From the cell containing the given text, extract its center point as (x, y) coordinate. 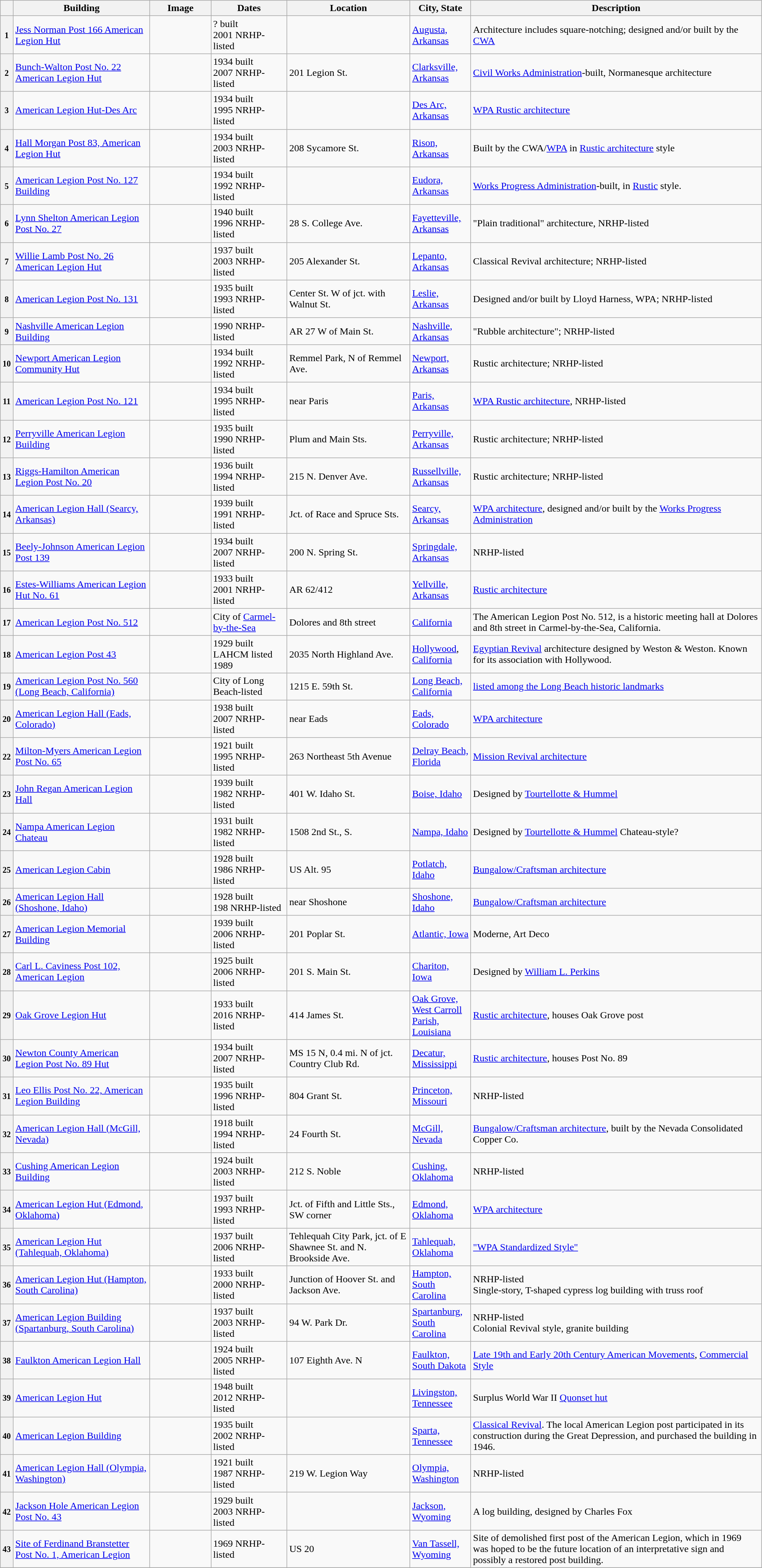
1928 built198 NRHP-listed (249, 902)
Newton County American Legion Post No. 89 Hut (82, 1058)
Decatur, Mississippi (440, 1058)
Hampton, South Carolina (440, 1285)
Mission Revival architecture (616, 756)
Leslie, Arkansas (440, 299)
AR 62/412 (348, 590)
WPA Rustic architecture, NRHP-listed (616, 401)
1940 built1996 NRHP-listed (249, 223)
Dolores and 8th street (348, 622)
23 (7, 794)
401 W. Idaho St. (348, 794)
Perryville, Arkansas (440, 439)
US 20 (348, 1549)
1935 built1990 NRHP-listed (249, 439)
Riggs-Hamilton American Legion Post No. 20 (82, 477)
Searcy, Arkansas (440, 514)
US Alt. 95 (348, 869)
American Legion Building (82, 1436)
Estes-Williams American Legion Hut No. 61 (82, 590)
1939 built1991 NRHP-listed (249, 514)
Lynn Shelton American Legion Post No. 27 (82, 223)
1938 built2007 NRHP-listed (249, 719)
28 S. College Ave. (348, 223)
Nashville, Arkansas (440, 331)
1939 built2006 NRHP-listed (249, 934)
Willie Lamb Post No. 26 American Legion Hut (82, 261)
American Legion Hut (Edmond, Oklahoma) (82, 1209)
1924 built2005 NRHP-listed (249, 1360)
Sparta, Tennessee (440, 1436)
American Legion Post No. 560 (Long Beach, California) (82, 686)
City of Carmel-by-the-Sea (249, 622)
Van Tassell, Wyoming (440, 1549)
33 (7, 1172)
Livingston, Tennessee (440, 1398)
Boise, Idaho (440, 794)
American Legion Hut (82, 1398)
201 Poplar St. (348, 934)
Site of Ferdinand Branstetter Post No. 1, American Legion (82, 1549)
107 Eighth Ave. N (348, 1360)
Rustic architecture, houses Oak Grove post (616, 1015)
Architecture includes square-notching; designed and/or built by the CWA (616, 35)
MS 15 N, 0.4 mi. N of jct. Country Club Rd. (348, 1058)
Designed and/or built by Lloyd Harness, WPA; NRHP-listed (616, 299)
NRHP-listed Single-story, T-shaped cypress log building with truss roof (616, 1285)
24 (7, 832)
1931 built1982 NRHP-listed (249, 832)
AR 27 W of Main St. (348, 331)
Description (616, 8)
16 (7, 590)
"Plain traditional" architecture, NRHP-listed (616, 223)
Cushing American Legion Building (82, 1172)
1969 NRHP-listed (249, 1549)
Rustic architecture, houses Post No. 89 (616, 1058)
9 (7, 331)
Image (180, 8)
"WPA Standardized Style" (616, 1247)
American Legion Post No. 121 (82, 401)
1939 built1982 NRHP-listed (249, 794)
42 (7, 1511)
5 (7, 186)
Nampa American Legion Chateau (82, 832)
WPA architecture, designed and/or built by the Works Progress Administration (616, 514)
1921 built1987 NRHP-listed (249, 1473)
94 W. Park Dr. (348, 1322)
Princeton, Missouri (440, 1096)
1936 built1994 NRHP-listed (249, 477)
25 (7, 869)
Cushing, Oklahoma (440, 1172)
Spartanburg, South Carolina (440, 1322)
15 (7, 552)
1933 built2001 NRHP-listed (249, 590)
Surplus World War II Quonset hut (616, 1398)
WPA Rustic architecture (616, 110)
13 (7, 477)
26 (7, 902)
Rison, Arkansas (440, 148)
Building (82, 8)
NRHP-listed Colonial Revival style, granite building (616, 1322)
American Legion Hall (Eads, Colorado) (82, 719)
Junction of Hoover St. and Jackson Ave. (348, 1285)
14 (7, 514)
? built2001 NRHP-listed (249, 35)
1990 NRHP-listed (249, 331)
Yellville, Arkansas (440, 590)
Shoshone, Idaho (440, 902)
19 (7, 686)
1925 built2006 NRHP-listed (249, 972)
American Legion Cabin (82, 869)
30 (7, 1058)
1215 E. 59th St. (348, 686)
1935 built1993 NRHP-listed (249, 299)
Designed by Tourtellotte & Hummel (616, 794)
American Legion Hut (Tahlequah, Oklahoma) (82, 1247)
Bunch-Walton Post No. 22 American Legion Hut (82, 73)
Hollywood, California (440, 654)
7 (7, 261)
Moderne, Art Deco (616, 934)
1937 built2006 NRHP-listed (249, 1247)
Jct. of Fifth and Little Sts., SW corner (348, 1209)
Civil Works Administration-built, Normanesque architecture (616, 73)
1918 built1994 NRHP-listed (249, 1134)
Beely-Johnson American Legion Post 139 (82, 552)
Edmond, Oklahoma (440, 1209)
American Legion Memorial Building (82, 934)
Milton-Myers American Legion Post No. 65 (82, 756)
Leo Ellis Post No. 22, American Legion Building (82, 1096)
Classical Revival architecture; NRHP-listed (616, 261)
Eudora, Arkansas (440, 186)
28 (7, 972)
American Legion Post No. 127 Building (82, 186)
1929 builtLAHCM listed 1989 (249, 654)
Jct. of Race and Spruce Sts. (348, 514)
Nampa, Idaho (440, 832)
24 Fourth St. (348, 1134)
12 (7, 439)
Paris, Arkansas (440, 401)
18 (7, 654)
Tahlequah, Oklahoma (440, 1247)
Late 19th and Early 20th Century American Movements, Commercial Style (616, 1360)
Oak Grove, West Carroll Parish, Louisiana (440, 1015)
John Regan American Legion Hall (82, 794)
29 (7, 1015)
1508 2nd St., S. (348, 832)
208 Sycamore St. (348, 148)
A log building, designed by Charles Fox (616, 1511)
1934 built2003 NRHP-listed (249, 148)
43 (7, 1549)
listed among the Long Beach historic landmarks (616, 686)
11 (7, 401)
10 (7, 363)
Works Progress Administration-built, in Rustic style. (616, 186)
near Eads (348, 719)
Oak Grove Legion Hut (82, 1015)
20 (7, 719)
near Paris (348, 401)
American Legion Hut-Des Arc (82, 110)
Delray Beach, Florida (440, 756)
17 (7, 622)
1933 built2016 NRHP-listed (249, 1015)
212 S. Noble (348, 1172)
Long Beach, California (440, 686)
Location (348, 8)
1937 built1993 NRHP-listed (249, 1209)
Designed by William L. Perkins (616, 972)
4 (7, 148)
1 (7, 35)
37 (7, 1322)
31 (7, 1096)
1929 built2003 NRHP-listed (249, 1511)
39 (7, 1398)
American Legion Hut (Hampton, South Carolina) (82, 1285)
Fayetteville, Arkansas (440, 223)
414 James St. (348, 1015)
40 (7, 1436)
1935 built1996 NRHP-listed (249, 1096)
34 (7, 1209)
American Legion Building (Spartanburg, South Carolina) (82, 1322)
35 (7, 1247)
"Rubble architecture"; NRHP-listed (616, 331)
Atlantic, Iowa (440, 934)
Springdale, Arkansas (440, 552)
1935 built2002 NRHP-listed (249, 1436)
1928 built1986 NRHP-listed (249, 869)
Designed by Tourtellotte & Hummel Chateau-style? (616, 832)
Jess Norman Post 166 American Legion Hut (82, 35)
Dates (249, 8)
36 (7, 1285)
1924 built2003 NRHP-listed (249, 1172)
American Legion Hall (McGill, Nevada) (82, 1134)
City, State (440, 8)
Tehlequah City Park, jct. of E Shawnee St. and N. Brookside Ave. (348, 1247)
2035 North Highland Ave. (348, 654)
1948 built2012 NRHP-listed (249, 1398)
Plum and Main Sts. (348, 439)
Remmel Park, N of Remmel Ave. (348, 363)
2 (7, 73)
Classical Revival. The local American Legion post participated in its construction during the Great Depression, and purchased the building in 1946. (616, 1436)
Egyptian Revival architecture designed by Weston & Weston. Known for its association with Hollywood. (616, 654)
Eads, Colorado (440, 719)
263 Northeast 5th Avenue (348, 756)
38 (7, 1360)
Rustic architecture (616, 590)
Augusta, Arkansas (440, 35)
American Legion Post No. 131 (82, 299)
Russellville, Arkansas (440, 477)
Faulkton American Legion Hall (82, 1360)
Chariton, Iowa (440, 972)
American Legion Hall (Shoshone, Idaho) (82, 902)
27 (7, 934)
Nashville American Legion Building (82, 331)
American Legion Hall (Searcy, Arkansas) (82, 514)
Bungalow/Craftsman architecture, built by the Nevada Consolidated Copper Co. (616, 1134)
215 N. Denver Ave. (348, 477)
201 S. Main St. (348, 972)
Center St. W of jct. with Walnut St. (348, 299)
Faulkton, South Dakota (440, 1360)
201 Legion St. (348, 73)
Newport, Arkansas (440, 363)
6 (7, 223)
Built by the CWA/WPA in Rustic architecture style (616, 148)
Clarksville, Arkansas (440, 73)
8 (7, 299)
Hall Morgan Post 83, American Legion Hut (82, 148)
Carl L. Caviness Post 102, American Legion (82, 972)
Potlatch, Idaho (440, 869)
Lepanto, Arkansas (440, 261)
32 (7, 1134)
804 Grant St. (348, 1096)
Jackson Hole American Legion Post No. 43 (82, 1511)
Des Arc, Arkansas (440, 110)
The American Legion Post No. 512, is a historic meeting hall at Dolores and 8th street in Carmel-by-the-Sea, California. (616, 622)
200 N. Spring St. (348, 552)
City of Long Beach-listed (249, 686)
American Legion Post 43 (82, 654)
near Shoshone (348, 902)
Perryville American Legion Building (82, 439)
3 (7, 110)
205 Alexander St. (348, 261)
Newport American Legion Community Hut (82, 363)
219 W. Legion Way (348, 1473)
Olympia, Washington (440, 1473)
22 (7, 756)
41 (7, 1473)
California (440, 622)
American Legion Hall (Olympia, Washington) (82, 1473)
American Legion Post No. 512 (82, 622)
1921 built1995 NRHP-listed (249, 756)
1933 built2000 NRHP-listed (249, 1285)
Jackson, Wyoming (440, 1511)
McGill, Nevada (440, 1134)
